Return the [X, Y] coordinate for the center point of the cell that contains the specified text.  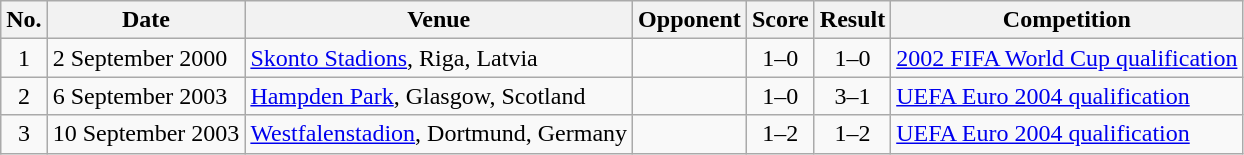
6 September 2003 [146, 96]
1 [24, 58]
Hampden Park, Glasgow, Scotland [439, 96]
3 [24, 134]
3–1 [852, 96]
Skonto Stadions, Riga, Latvia [439, 58]
Venue [439, 20]
Westfalenstadion, Dortmund, Germany [439, 134]
2 September 2000 [146, 58]
Score [780, 20]
Date [146, 20]
Competition [1067, 20]
Result [852, 20]
2 [24, 96]
10 September 2003 [146, 134]
No. [24, 20]
2002 FIFA World Cup qualification [1067, 58]
Opponent [690, 20]
